Detect which cell encompasses the target text, then output its (X, Y) center coordinate. 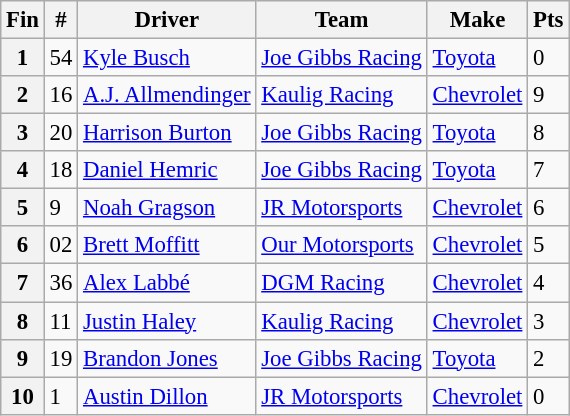
A.J. Allmendinger (167, 95)
Austin Dillon (167, 396)
DGM Racing (342, 283)
02 (60, 245)
10 (23, 396)
Noah Gragson (167, 208)
Team (342, 20)
Brett Moffitt (167, 245)
Pts (548, 20)
Justin Haley (167, 321)
54 (60, 58)
Brandon Jones (167, 358)
Harrison Burton (167, 133)
Daniel Hemric (167, 170)
Kyle Busch (167, 58)
18 (60, 170)
Driver (167, 20)
11 (60, 321)
# (60, 20)
36 (60, 283)
16 (60, 95)
20 (60, 133)
Our Motorsports (342, 245)
Alex Labbé (167, 283)
Make (477, 20)
Fin (23, 20)
19 (60, 358)
